Return the [x, y] coordinate for the center point of the cell that contains the specified text.  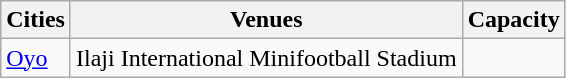
Ilaji International Minifootball Stadium [266, 58]
Capacity [514, 20]
Cities [36, 20]
Venues [266, 20]
Oyo [36, 58]
